Find where the given text appears and provide that cell's center as [x, y] coordinate. 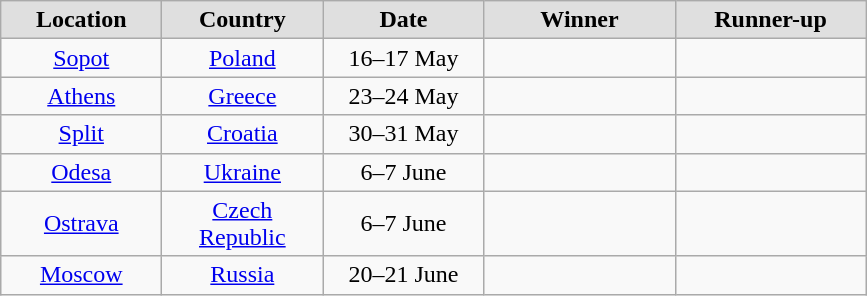
Moscow [82, 275]
Country [242, 20]
Date [404, 20]
30–31 May [404, 134]
Croatia [242, 134]
Split [82, 134]
Winner [580, 20]
Czech Republic [242, 224]
20–21 June [404, 275]
Location [82, 20]
Athens [82, 96]
Sopot [82, 58]
Poland [242, 58]
16–17 May [404, 58]
Ostrava [82, 224]
23–24 May [404, 96]
Greece [242, 96]
Russia [242, 275]
Runner-up [770, 20]
Ukraine [242, 172]
Odesa [82, 172]
